Determine the (X, Y) coordinate at the center of the cell enclosing the given text.  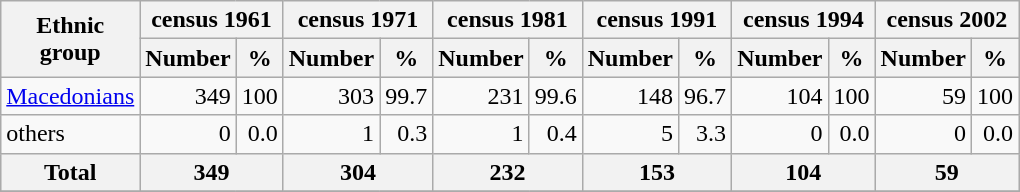
303 (331, 96)
99.6 (556, 96)
census 1971 (358, 20)
Macedonians (70, 96)
0.3 (406, 134)
census 1994 (804, 20)
census 1981 (508, 20)
census 1991 (656, 20)
99.7 (406, 96)
231 (481, 96)
Total (70, 172)
304 (358, 172)
Ethnicgroup (70, 39)
96.7 (706, 96)
0.4 (556, 134)
census 1961 (212, 20)
148 (630, 96)
census 2002 (946, 20)
232 (508, 172)
153 (656, 172)
others (70, 134)
5 (630, 134)
3.3 (706, 134)
